Identify which cell holds the provided text, then report its [X, Y] central coordinate. 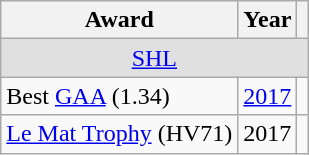
Le Mat Trophy (HV71) [120, 134]
Award [120, 20]
Best GAA (1.34) [120, 96]
SHL [154, 58]
Year [268, 20]
